Pinpoint the cell where the given text exists, returning its (X, Y) midpoint coordinate. 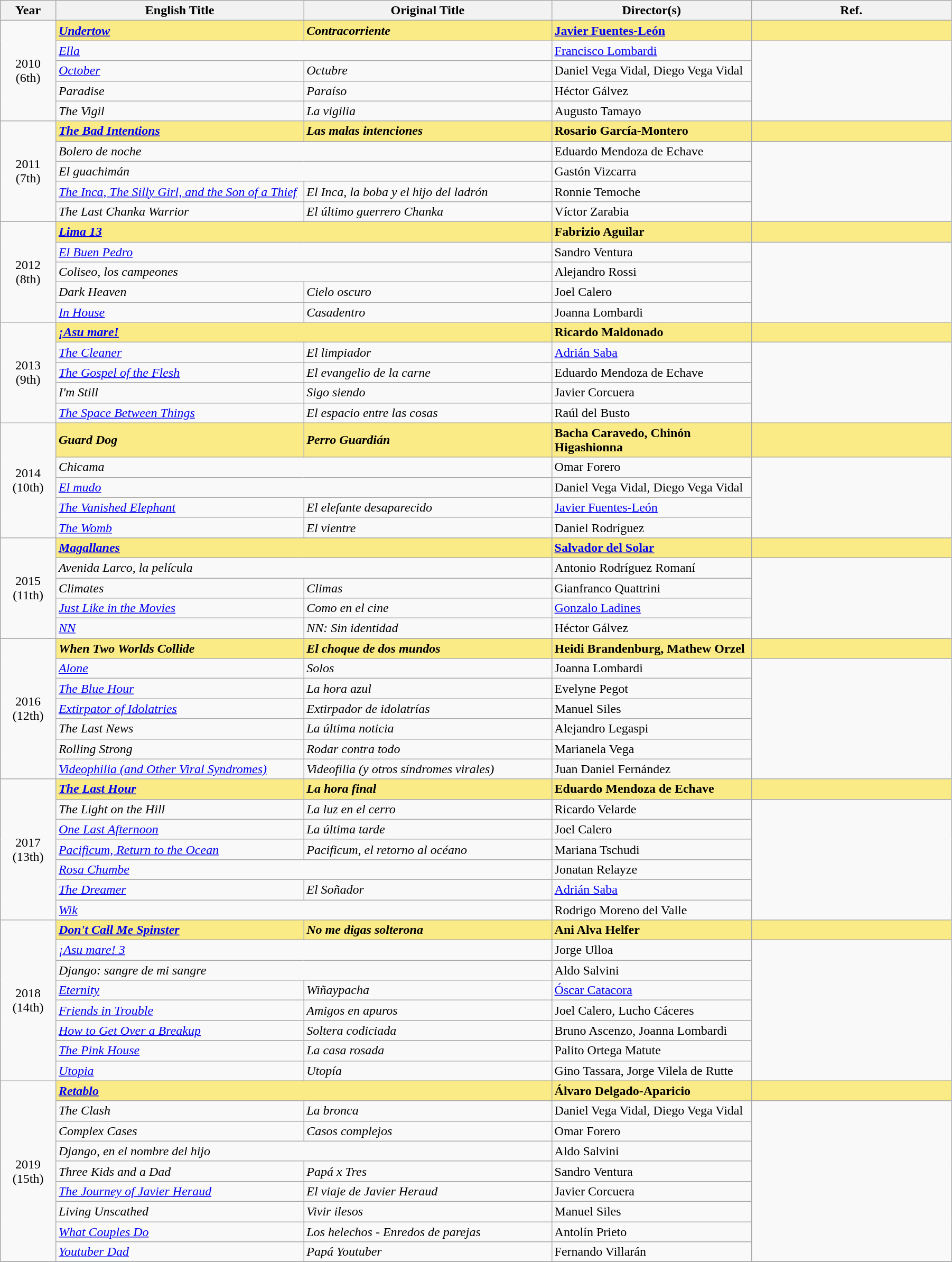
2010(6th) (29, 71)
El limpiador (428, 352)
Year (29, 11)
The Last Hour (180, 789)
Papá x Tres (428, 1171)
Extirpador de idolatrías (428, 709)
Bruno Ascenzo, Joanna Lombardi (651, 1031)
Chicama (303, 467)
No me digas solterona (428, 930)
Ricardo Velarde (651, 809)
Alone (180, 669)
Cielo oscuro (428, 292)
Evelyne Pegot (651, 689)
Lima 13 (303, 231)
La vigilia (428, 111)
Rosa Chumbe (303, 869)
Utopia (180, 1071)
Jorge Ulloa (651, 950)
El mudo (303, 487)
Salvador del Solar (651, 548)
Wiñaypacha (428, 990)
Gianfranco Quattrini (651, 588)
Fernando Villarán (651, 1252)
Mariana Tschudi (651, 849)
The Last Chanka Warrior (180, 211)
Rolling Strong (180, 749)
Pacificum, el retorno al océano (428, 849)
What Couples Do (180, 1232)
Utopía (428, 1071)
La última noticia (428, 729)
The Blue Hour (180, 689)
When Two Worlds Collide (180, 648)
Víctor Zarabia (651, 211)
Wik (303, 910)
The Clash (180, 1111)
The Inca, The Silly Girl, and the Son of a Thief (180, 191)
Casadentro (428, 312)
Daniel Rodríguez (651, 527)
Bacha Caravedo, Chinón Higashionna (651, 440)
October (180, 71)
Contracorriente (428, 31)
Ricardo Maldonado (651, 332)
La hora azul (428, 689)
Álvaro Delgado-Aparicio (651, 1091)
Paraíso (428, 91)
Videofilia (y otros síndromes virales) (428, 769)
Rodrigo Moreno del Valle (651, 910)
2019(15th) (29, 1171)
The Light on the Hill (180, 809)
Marianela Vega (651, 749)
El elefante desaparecido (428, 507)
Dark Heaven (180, 292)
Undertow (180, 31)
Pacificum, Return to the Ocean (180, 849)
2016(12th) (29, 709)
Friends in Trouble (180, 1010)
The Bad Intentions (180, 131)
El evangelio de la carne (428, 373)
2012(8th) (29, 272)
Gastón Vizcarra (651, 171)
Francisco Lombardi (651, 51)
Climates (180, 588)
Antolín Prieto (651, 1232)
2014(10th) (29, 480)
Soltera codiciada (428, 1031)
The Womb (180, 527)
Paradise (180, 91)
Extirpator of Idolatries (180, 709)
La luz en el cerro (428, 809)
NN (180, 628)
2017(13th) (29, 849)
Como en el cine (428, 608)
Perro Guardián (428, 440)
Gino Tassara, Jorge Vilela de Rutte (651, 1071)
¡Asu mare! 3 (303, 950)
El último guerrero Chanka (428, 211)
English Title (180, 11)
The Vigil (180, 111)
Óscar Catacora (651, 990)
El espacio entre las cosas (428, 413)
Heidi Brandenburg, Mathew Orzel (651, 648)
One Last Afternoon (180, 829)
I'm Still (180, 393)
Joel Calero, Lucho Cáceres (651, 1010)
Palito Ortega Matute (651, 1051)
Amigos en apuros (428, 1010)
Octubre (428, 71)
Casos complejos (428, 1131)
NN: Sin identidad (428, 628)
2011(7th) (29, 171)
Living Unscathed (180, 1211)
Alejandro Legaspi (651, 729)
Los helechos - Enredos de parejas (428, 1232)
The Last News (180, 729)
Fabrizio Aguilar (651, 231)
Coliseo, los campeones (303, 272)
Magallanes (303, 548)
Original Title (428, 11)
El Soñador (428, 889)
Ref. (851, 11)
2015(11th) (29, 588)
How to Get Over a Breakup (180, 1031)
The Dreamer (180, 889)
Guard Dog (180, 440)
The Gospel of the Flesh (180, 373)
Ronnie Temoche (651, 191)
Youtuber Dad (180, 1252)
Eternity (180, 990)
Three Kids and a Dad (180, 1171)
Complex Cases (180, 1131)
The Journey of Javier Heraud (180, 1191)
Papá Youtuber (428, 1252)
Ani Alva Helfer (651, 930)
Juan Daniel Fernández (651, 769)
2013(9th) (29, 373)
Gonzalo Ladines (651, 608)
Vivir ilesos (428, 1211)
The Cleaner (180, 352)
Climas (428, 588)
Django: sangre de mi sangre (303, 970)
Augusto Tamayo (651, 111)
Las malas intenciones (428, 131)
Director(s) (651, 11)
El viaje de Javier Heraud (428, 1191)
Antonio Rodríguez Romaní (651, 568)
El Buen Pedro (303, 252)
La hora final (428, 789)
El guachimán (303, 171)
The Vanished Elephant (180, 507)
La última tarde (428, 829)
2018(14th) (29, 1000)
La casa rosada (428, 1051)
Ella (303, 51)
El Inca, la boba y el hijo del ladrón (428, 191)
The Space Between Things (180, 413)
In House (180, 312)
Rodar contra todo (428, 749)
Just Like in the Movies (180, 608)
Videophilia (and Other Viral Syndromes) (180, 769)
Rosario García-Montero (651, 131)
Bolero de noche (303, 151)
Sigo siendo (428, 393)
El vientre (428, 527)
Retablo (303, 1091)
Solos (428, 669)
Raúl del Busto (651, 413)
El choque de dos mundos (428, 648)
Jonatan Relayze (651, 869)
Avenida Larco, la película (303, 568)
La bronca (428, 1111)
Django, en el nombre del hijo (303, 1151)
¡Asu mare! (303, 332)
The Pink House (180, 1051)
Don't Call Me Spinster (180, 930)
Alejandro Rossi (651, 272)
